Determine the [X, Y] coordinate at the center of the cell enclosing the given text.  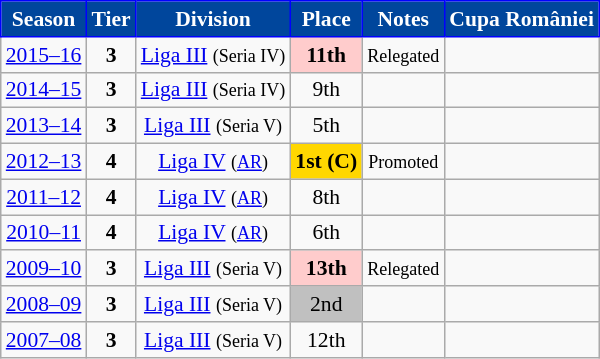
Division [214, 19]
Notes [403, 19]
2013–14 [44, 126]
Place [326, 19]
2nd [326, 304]
Promoted [403, 162]
2015–16 [44, 55]
11th [326, 55]
1st (C) [326, 162]
8th [326, 197]
Cupa României [522, 19]
5th [326, 126]
Season [44, 19]
6th [326, 233]
13th [326, 269]
Tier [110, 19]
2014–15 [44, 90]
2008–09 [44, 304]
12th [326, 340]
2012–13 [44, 162]
2010–11 [44, 233]
2009–10 [44, 269]
2011–12 [44, 197]
9th [326, 90]
2007–08 [44, 340]
